Capture the cell that displays the provided text and extract its (x, y) central coordinate. 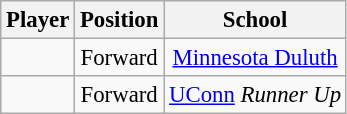
School (256, 20)
Minnesota Duluth (256, 58)
UConn Runner Up (256, 95)
Player (38, 20)
Position (120, 20)
